Locate the cell with the specified text and output its (x, y) center coordinate. 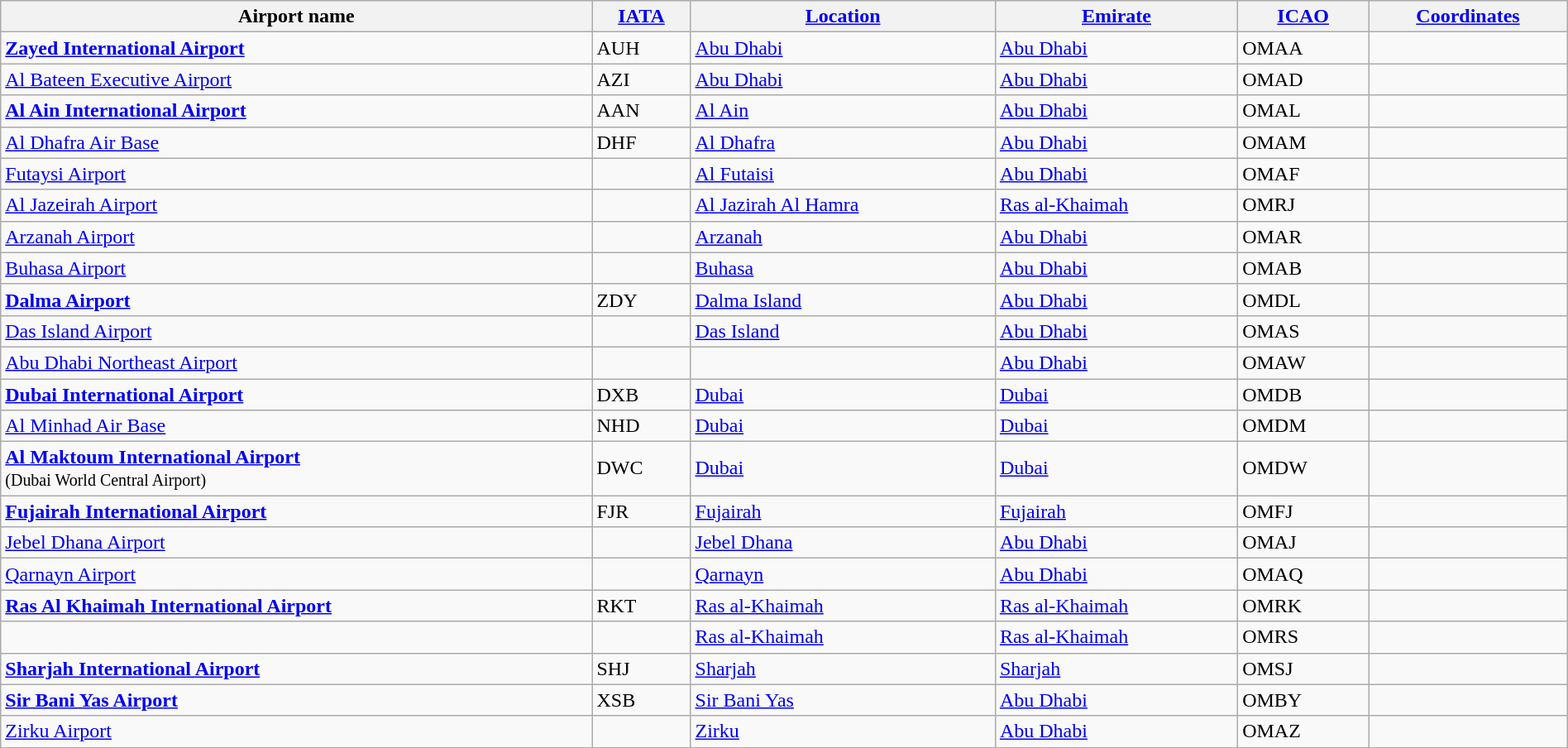
Emirate (1116, 17)
Sir Bani Yas (843, 700)
OMAA (1303, 48)
Location (843, 17)
Sir Bani Yas Airport (296, 700)
Coordinates (1469, 17)
Futaysi Airport (296, 174)
OMAD (1303, 79)
OMAM (1303, 142)
Das Island Airport (296, 331)
Al Jazirah Al Hamra (843, 205)
Al Minhad Air Base (296, 426)
NHD (642, 426)
Qarnayn Airport (296, 574)
DHF (642, 142)
Al Bateen Executive Airport (296, 79)
Al Maktoum International Airport(Dubai World Central Airport) (296, 468)
DXB (642, 395)
Dubai International Airport (296, 395)
FJR (642, 511)
Zayed International Airport (296, 48)
ICAO (1303, 17)
OMAJ (1303, 543)
ZDY (642, 300)
Zirku (843, 731)
RKT (642, 606)
Jebel Dhana Airport (296, 543)
Al Dhafra Air Base (296, 142)
OMAZ (1303, 731)
OMAQ (1303, 574)
OMAS (1303, 331)
OMDM (1303, 426)
OMAR (1303, 237)
SHJ (642, 669)
Arzanah (843, 237)
Al Dhafra (843, 142)
Zirku Airport (296, 731)
OMAW (1303, 362)
OMSJ (1303, 669)
Ras Al Khaimah International Airport (296, 606)
IATA (642, 17)
Qarnayn (843, 574)
Al Jazeirah Airport (296, 205)
Buhasa (843, 268)
OMRK (1303, 606)
OMAF (1303, 174)
AUH (642, 48)
Al Ain (843, 111)
Al Ain International Airport (296, 111)
Abu Dhabi Northeast Airport (296, 362)
OMDB (1303, 395)
Arzanah Airport (296, 237)
OMRJ (1303, 205)
Dalma Airport (296, 300)
DWC (642, 468)
OMBY (1303, 700)
Jebel Dhana (843, 543)
Das Island (843, 331)
OMFJ (1303, 511)
AAN (642, 111)
Buhasa Airport (296, 268)
Dalma Island (843, 300)
OMDW (1303, 468)
Sharjah International Airport (296, 669)
OMDL (1303, 300)
OMRS (1303, 637)
Al Futaisi (843, 174)
AZI (642, 79)
Fujairah International Airport (296, 511)
OMAL (1303, 111)
OMAB (1303, 268)
Airport name (296, 17)
XSB (642, 700)
